Return (x, y) of the center of cell containing provided text 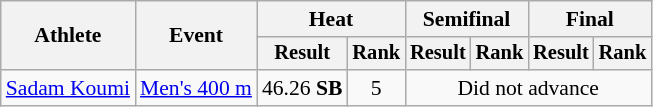
Sadam Koumi (68, 88)
46.26 SB (302, 88)
Men's 400 m (196, 88)
Did not advance (528, 88)
Final (590, 19)
Heat (331, 19)
Athlete (68, 36)
Semifinal (466, 19)
5 (376, 88)
Event (196, 36)
